Search for the cell housing the specified text and yield its [x, y] center coordinate. 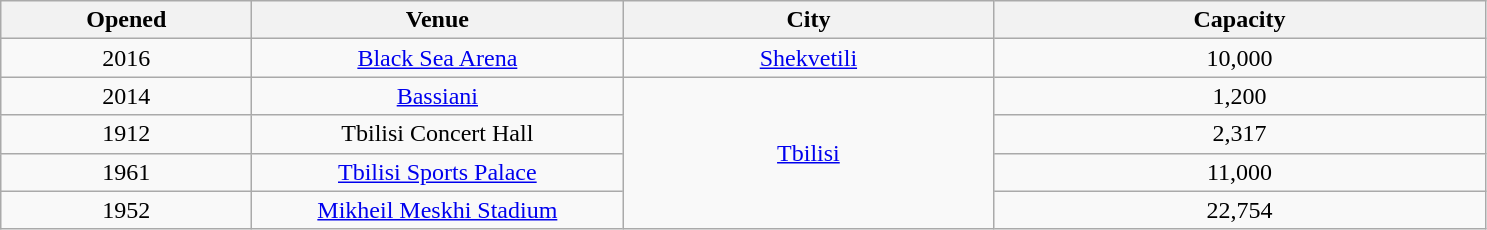
Black Sea Arena [438, 58]
1,200 [1240, 96]
2014 [126, 96]
1952 [126, 210]
City [808, 20]
10,000 [1240, 58]
Mikheil Meskhi Stadium [438, 210]
Tbilisi Concert Hall [438, 134]
Shekvetili [808, 58]
Opened [126, 20]
Tbilisi [808, 153]
1961 [126, 172]
Tbilisi Sports Palace [438, 172]
2016 [126, 58]
1912 [126, 134]
22,754 [1240, 210]
2,317 [1240, 134]
Capacity [1240, 20]
Venue [438, 20]
Bassiani [438, 96]
11,000 [1240, 172]
